Determine the (X, Y) coordinate at the center of the cell enclosing the given text.  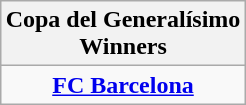
Copa del GeneralísimoWinners (123, 34)
FC Barcelona (123, 85)
